Return the (X, Y) coordinate for the center point of the cell that contains the specified text.  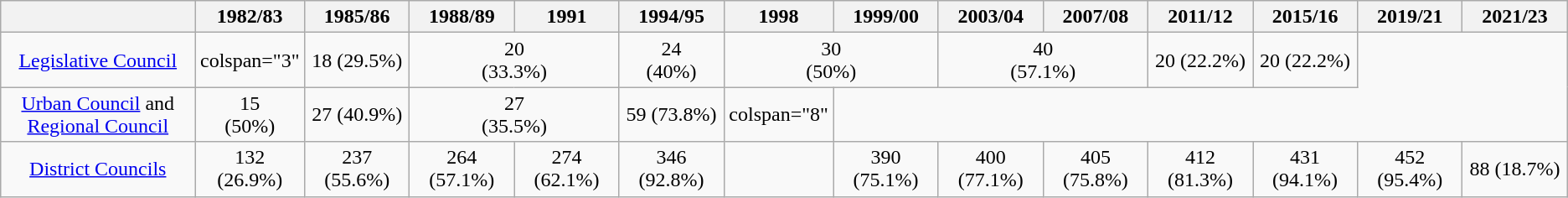
colspan="8" (779, 114)
District Councils (98, 169)
390 (75.1%) (886, 169)
18 (29.5%) (357, 60)
2011/12 (1199, 17)
346 (92.8%) (672, 169)
colspan="3" (250, 60)
30(50%) (831, 60)
431 (94.1%) (1305, 169)
2021/23 (1514, 17)
1998 (779, 17)
1985/86 (357, 17)
20(33.3%) (514, 60)
2019/21 (1411, 17)
27 (40.9%) (357, 114)
15(50%) (250, 114)
264 (57.1%) (462, 169)
59 (73.8%) (672, 114)
400 (77.1%) (990, 169)
88 (18.7%) (1514, 169)
1999/00 (886, 17)
1988/89 (462, 17)
1994/95 (672, 17)
452 (95.4%) (1411, 169)
237 (55.6%) (357, 169)
405 (75.8%) (1096, 169)
412 (81.3%) (1199, 169)
1982/83 (250, 17)
2003/04 (990, 17)
2007/08 (1096, 17)
40(57.1%) (1043, 60)
1991 (566, 17)
Legislative Council (98, 60)
132 (26.9%) (250, 169)
24(40%) (672, 60)
27(35.5%) (514, 114)
2015/16 (1305, 17)
274 (62.1%) (566, 169)
Urban Council andRegional Council (98, 114)
